Detect which cell encompasses the target text, then output its (X, Y) center coordinate. 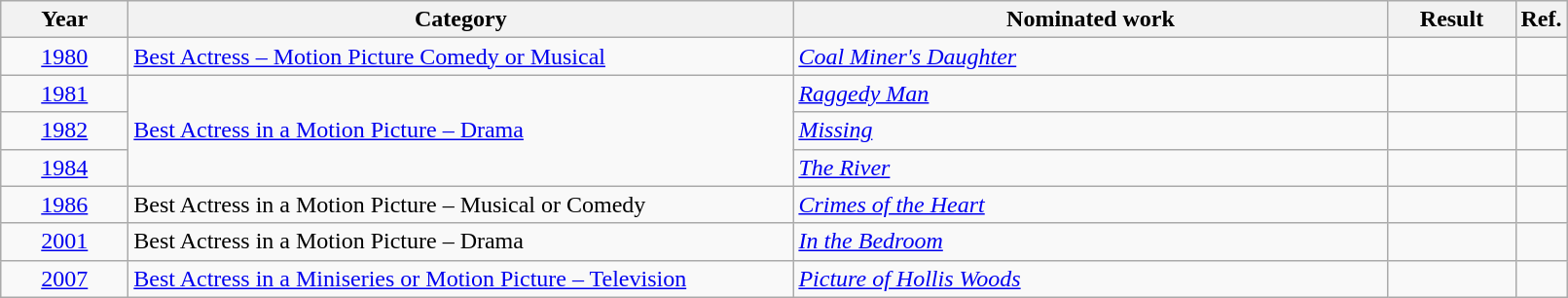
Year (64, 19)
Result (1452, 19)
Crimes of the Heart (1090, 205)
The River (1090, 168)
1980 (64, 56)
1982 (64, 130)
Category (461, 19)
Raggedy Man (1090, 93)
1984 (64, 168)
Missing (1090, 130)
Coal Miner's Daughter (1090, 56)
1986 (64, 205)
Ref. (1542, 19)
Nominated work (1090, 19)
Best Actress in a Motion Picture – Musical or Comedy (461, 205)
2007 (64, 279)
Best Actress – Motion Picture Comedy or Musical (461, 56)
2001 (64, 242)
Best Actress in a Miniseries or Motion Picture – Television (461, 279)
1981 (64, 93)
In the Bedroom (1090, 242)
Picture of Hollis Woods (1090, 279)
